Pinpoint the cell where the given text exists, returning its [X, Y] midpoint coordinate. 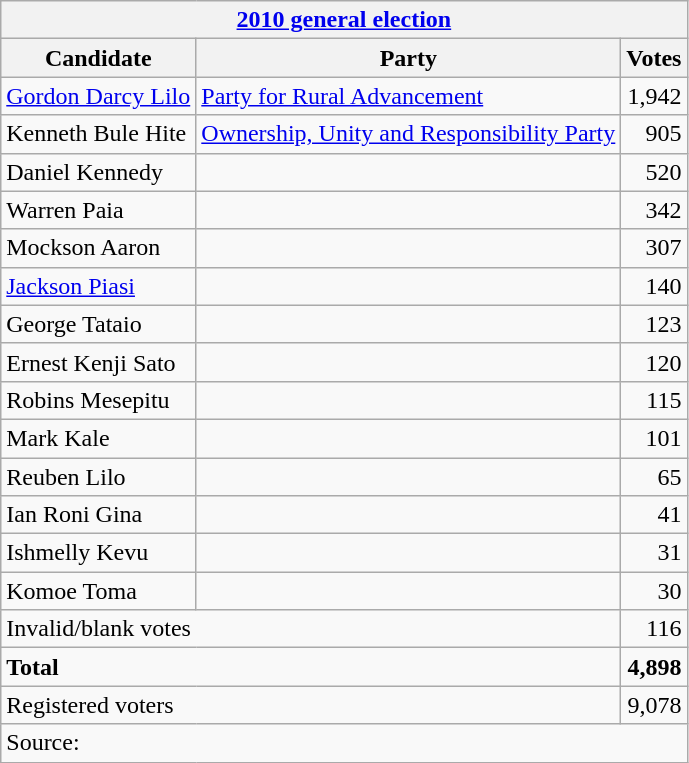
Mark Kale [98, 438]
307 [654, 248]
116 [654, 629]
31 [654, 553]
Ownership, Unity and Responsibility Party [408, 134]
9,078 [654, 705]
Invalid/blank votes [311, 629]
2010 general election [344, 20]
Registered voters [311, 705]
120 [654, 362]
41 [654, 515]
Gordon Darcy Lilo [98, 96]
1,942 [654, 96]
Party for Rural Advancement [408, 96]
Source: [344, 743]
Daniel Kennedy [98, 172]
905 [654, 134]
342 [654, 210]
65 [654, 477]
101 [654, 438]
Ernest Kenji Sato [98, 362]
Total [311, 667]
Votes [654, 58]
Kenneth Bule Hite [98, 134]
140 [654, 286]
Reuben Lilo [98, 477]
520 [654, 172]
Ian Roni Gina [98, 515]
123 [654, 324]
Komoe Toma [98, 591]
30 [654, 591]
4,898 [654, 667]
Party [408, 58]
Jackson Piasi [98, 286]
Mockson Aaron [98, 248]
Warren Paia [98, 210]
Robins Mesepitu [98, 400]
115 [654, 400]
Candidate [98, 58]
Ishmelly Kevu [98, 553]
George Tataio [98, 324]
